Return (X, Y) of the center of cell containing provided text 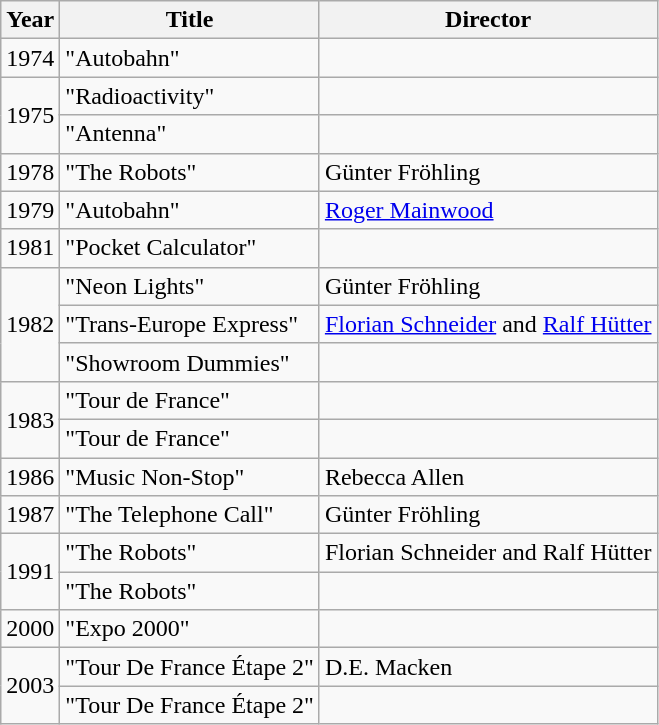
2003 (30, 686)
1991 (30, 572)
"Pocket Calculator" (190, 248)
Year (30, 20)
1979 (30, 210)
1983 (30, 419)
"Radioactivity" (190, 96)
"Trans-Europe Express" (190, 324)
1981 (30, 248)
1978 (30, 172)
1986 (30, 477)
1975 (30, 115)
2000 (30, 629)
1974 (30, 58)
"Showroom Dummies" (190, 362)
"Neon Lights" (190, 286)
Rebecca Allen (488, 477)
"Expo 2000" (190, 629)
"Antenna" (190, 134)
Roger Mainwood (488, 210)
Director (488, 20)
1982 (30, 324)
1987 (30, 515)
Title (190, 20)
D.E. Macken (488, 667)
"Music Non-Stop" (190, 477)
"The Telephone Call" (190, 515)
